Provide the (x, y) coordinate of the cell's center where the given text is located.  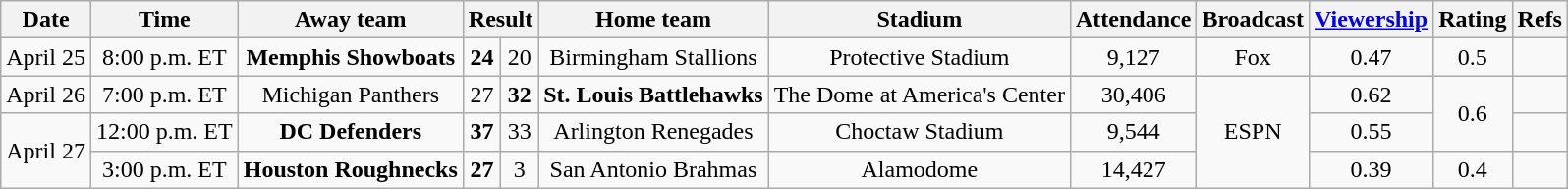
0.55 (1371, 132)
Memphis Showboats (350, 57)
0.47 (1371, 57)
8:00 p.m. ET (164, 57)
0.6 (1473, 113)
Date (46, 20)
April 26 (46, 94)
The Dome at America's Center (920, 94)
30,406 (1133, 94)
Home team (653, 20)
April 25 (46, 57)
9,127 (1133, 57)
12:00 p.m. ET (164, 132)
20 (520, 57)
Arlington Renegades (653, 132)
Rating (1473, 20)
32 (520, 94)
Time (164, 20)
37 (481, 132)
Choctaw Stadium (920, 132)
Result (500, 20)
Houston Roughnecks (350, 169)
0.5 (1473, 57)
Refs (1540, 20)
St. Louis Battlehawks (653, 94)
0.39 (1371, 169)
April 27 (46, 151)
Viewership (1371, 20)
Broadcast (1254, 20)
Protective Stadium (920, 57)
Alamodome (920, 169)
9,544 (1133, 132)
Michigan Panthers (350, 94)
Away team (350, 20)
33 (520, 132)
14,427 (1133, 169)
0.62 (1371, 94)
Stadium (920, 20)
Birmingham Stallions (653, 57)
San Antonio Brahmas (653, 169)
Fox (1254, 57)
DC Defenders (350, 132)
Attendance (1133, 20)
3:00 p.m. ET (164, 169)
24 (481, 57)
ESPN (1254, 132)
0.4 (1473, 169)
7:00 p.m. ET (164, 94)
3 (520, 169)
